Determine the (x, y) coordinate at the center of the cell enclosing the given text.  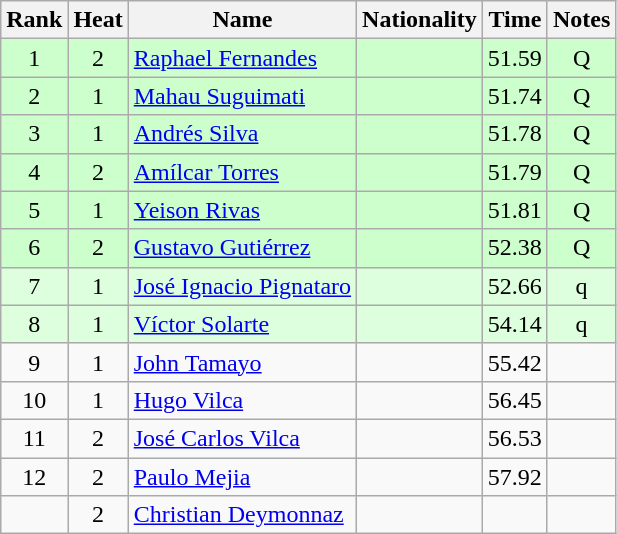
4 (34, 172)
Gustavo Gutiérrez (242, 248)
Paulo Mejia (242, 477)
Christian Deymonnaz (242, 515)
56.45 (514, 400)
Name (242, 20)
9 (34, 362)
52.66 (514, 286)
51.78 (514, 134)
5 (34, 210)
51.59 (514, 58)
Rank (34, 20)
11 (34, 438)
51.74 (514, 96)
57.92 (514, 477)
12 (34, 477)
7 (34, 286)
8 (34, 324)
52.38 (514, 248)
Yeison Rivas (242, 210)
Notes (581, 20)
Raphael Fernandes (242, 58)
José Carlos Vilca (242, 438)
54.14 (514, 324)
John Tamayo (242, 362)
Hugo Vilca (242, 400)
56.53 (514, 438)
6 (34, 248)
Amílcar Torres (242, 172)
Víctor Solarte (242, 324)
10 (34, 400)
Time (514, 20)
51.81 (514, 210)
Andrés Silva (242, 134)
51.79 (514, 172)
Mahau Suguimati (242, 96)
José Ignacio Pignataro (242, 286)
55.42 (514, 362)
Heat (98, 20)
Nationality (420, 20)
3 (34, 134)
